Search for the cell housing the specified text and yield its (X, Y) center coordinate. 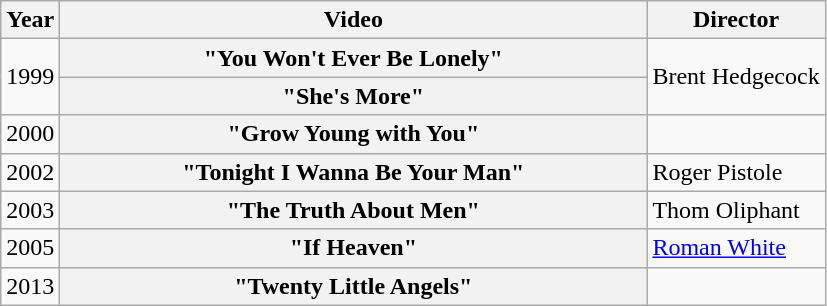
2013 (30, 286)
Roger Pistole (736, 172)
"The Truth About Men" (354, 210)
Roman White (736, 248)
2000 (30, 134)
Brent Hedgecock (736, 77)
Director (736, 20)
"Twenty Little Angels" (354, 286)
Thom Oliphant (736, 210)
"Tonight I Wanna Be Your Man" (354, 172)
"You Won't Ever Be Lonely" (354, 58)
"Grow Young with You" (354, 134)
"She's More" (354, 96)
1999 (30, 77)
2005 (30, 248)
"If Heaven" (354, 248)
Year (30, 20)
2003 (30, 210)
2002 (30, 172)
Video (354, 20)
